Determine the [x, y] coordinate at the center of the cell enclosing the given text.  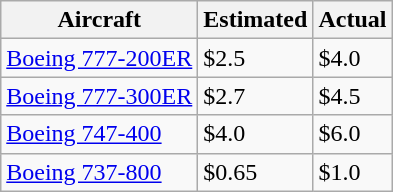
$1.0 [352, 172]
$2.5 [256, 58]
Boeing 747-400 [100, 134]
$4.5 [352, 96]
Aircraft [100, 20]
Actual [352, 20]
$0.65 [256, 172]
$2.7 [256, 96]
Boeing 777-200ER [100, 58]
$6.0 [352, 134]
Boeing 777-300ER [100, 96]
Estimated [256, 20]
Boeing 737-800 [100, 172]
